Locate the cell with the specified text and output its (X, Y) center coordinate. 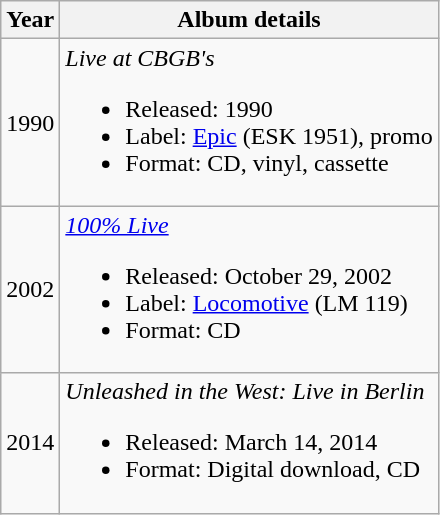
2002 (30, 290)
Year (30, 20)
Unleashed in the West: Live in BerlinReleased: March 14, 2014Format: Digital download, CD (249, 443)
Live at CBGB'sReleased: 1990Label: Epic (ESK 1951), promoFormat: CD, vinyl, cassette (249, 122)
1990 (30, 122)
Album details (249, 20)
100% LiveReleased: October 29, 2002Label: Locomotive (LM 119)Format: CD (249, 290)
2014 (30, 443)
